Pinpoint the cell where the given text exists, returning its (X, Y) midpoint coordinate. 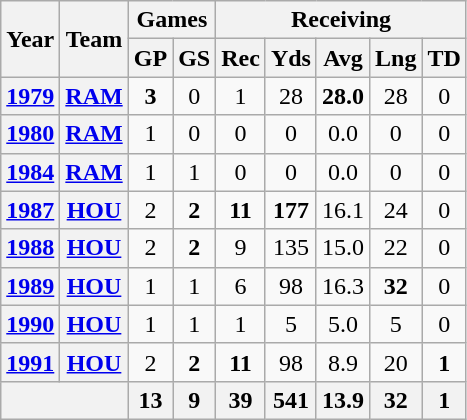
Receiving (342, 20)
Year (30, 39)
3 (150, 96)
Avg (342, 58)
1979 (30, 96)
TD (444, 58)
1989 (30, 286)
1984 (30, 172)
Lng (396, 58)
28.0 (342, 96)
Yds (290, 58)
135 (290, 248)
1980 (30, 134)
1990 (30, 324)
24 (396, 210)
20 (396, 362)
16.1 (342, 210)
6 (241, 286)
GS (194, 58)
Games (172, 20)
1988 (30, 248)
1987 (30, 210)
5.0 (342, 324)
15.0 (342, 248)
GP (150, 58)
8.9 (342, 362)
16.3 (342, 286)
13.9 (342, 400)
177 (290, 210)
541 (290, 400)
22 (396, 248)
Team (94, 39)
13 (150, 400)
39 (241, 400)
Rec (241, 58)
1991 (30, 362)
